Scan for the cell matching the given text and deliver its [X, Y] coordinate at center. 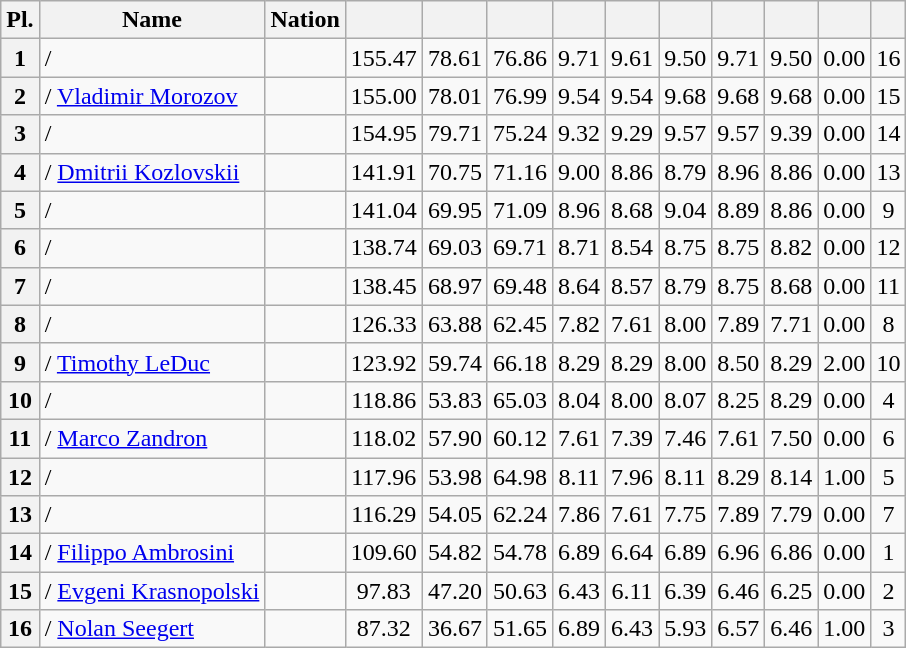
8.04 [578, 400]
54.05 [454, 515]
6.11 [632, 591]
2.00 [844, 362]
155.00 [384, 96]
116.29 [384, 515]
78.01 [454, 96]
9.61 [632, 58]
118.86 [384, 400]
66.18 [520, 362]
97.83 [384, 591]
Pl. [20, 20]
141.91 [384, 172]
53.83 [454, 400]
6.39 [686, 591]
69.95 [454, 210]
/ Marco Zandron [152, 438]
8.50 [738, 362]
71.09 [520, 210]
8.82 [792, 248]
75.24 [520, 134]
/ Vladimir Morozov [152, 96]
69.71 [520, 248]
9.32 [578, 134]
7.75 [686, 515]
70.75 [454, 172]
Nation [305, 20]
118.02 [384, 438]
/ Nolan Seegert [152, 629]
54.78 [520, 553]
64.98 [520, 477]
65.03 [520, 400]
/ Filippo Ambrosini [152, 553]
6.86 [792, 553]
7.79 [792, 515]
7.86 [578, 515]
36.67 [454, 629]
68.97 [454, 286]
47.20 [454, 591]
62.24 [520, 515]
8.57 [632, 286]
126.33 [384, 324]
138.74 [384, 248]
Name [152, 20]
59.74 [454, 362]
9.00 [578, 172]
6.57 [738, 629]
71.16 [520, 172]
/ Evgeni Krasnopolski [152, 591]
/ Timothy LeDuc [152, 362]
69.48 [520, 286]
155.47 [384, 58]
5.93 [686, 629]
6.64 [632, 553]
9.29 [632, 134]
76.99 [520, 96]
7.71 [792, 324]
8.54 [632, 248]
8.64 [578, 286]
7.39 [632, 438]
7.96 [632, 477]
9.39 [792, 134]
7.82 [578, 324]
7.46 [686, 438]
8.71 [578, 248]
51.65 [520, 629]
50.63 [520, 591]
7.50 [792, 438]
8.07 [686, 400]
79.71 [454, 134]
62.45 [520, 324]
57.90 [454, 438]
87.32 [384, 629]
6.25 [792, 591]
141.04 [384, 210]
63.88 [454, 324]
54.82 [454, 553]
/ Dmitrii Kozlovskii [152, 172]
138.45 [384, 286]
9.04 [686, 210]
154.95 [384, 134]
53.98 [454, 477]
117.96 [384, 477]
6.96 [738, 553]
8.89 [738, 210]
109.60 [384, 553]
69.03 [454, 248]
123.92 [384, 362]
76.86 [520, 58]
8.14 [792, 477]
8.25 [738, 400]
60.12 [520, 438]
78.61 [454, 58]
